Capture the cell that displays the provided text and extract its (X, Y) central coordinate. 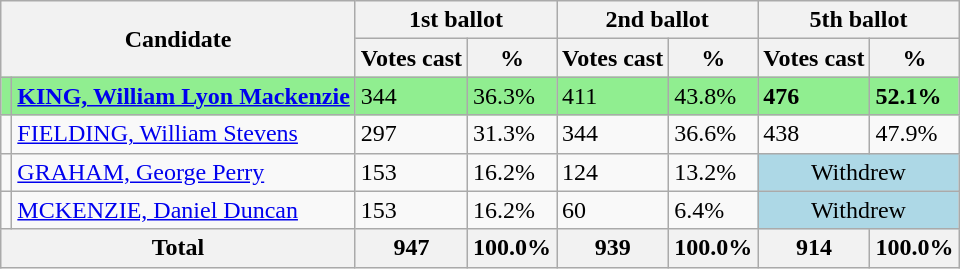
GRAHAM, George Perry (184, 172)
6.4% (714, 210)
124 (613, 172)
60 (613, 210)
47.9% (914, 134)
1st ballot (456, 20)
Candidate (178, 39)
FIELDING, William Stevens (184, 134)
31.3% (512, 134)
52.1% (914, 96)
MCKENZIE, Daniel Duncan (184, 210)
476 (814, 96)
939 (613, 248)
36.6% (714, 134)
KING, William Lyon Mackenzie (184, 96)
43.8% (714, 96)
36.3% (512, 96)
5th ballot (858, 20)
411 (613, 96)
297 (411, 134)
914 (814, 248)
438 (814, 134)
947 (411, 248)
13.2% (714, 172)
2nd ballot (658, 20)
Total (178, 248)
